Extract the (X, Y) coordinate from the center of the cell holding the provided text.  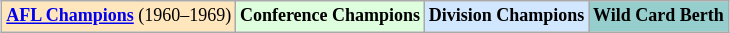
Conference Champions (330, 16)
Wild Card Berth (658, 16)
Division Champions (506, 16)
AFL Champions (1960–1969) (119, 16)
